Scan for the cell matching the given text and deliver its (x, y) coordinate at center. 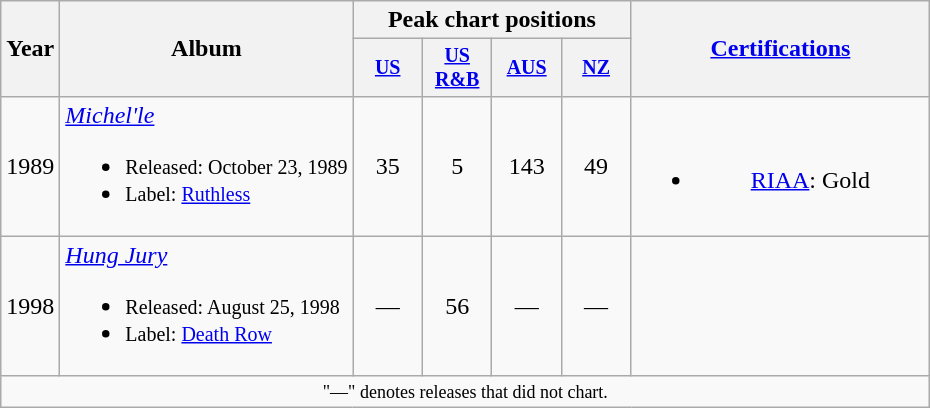
"—" denotes releases that did not chart. (466, 392)
35 (388, 166)
AUS (526, 68)
Peak chart positions (492, 20)
5 (456, 166)
49 (596, 166)
Hung JuryReleased: August 25, 1998Label: Death Row (206, 306)
NZ (596, 68)
Michel'leReleased: October 23, 1989Label: Ruthless (206, 166)
Certifications (780, 49)
1998 (30, 306)
Year (30, 49)
US R&B (456, 68)
Album (206, 49)
US (388, 68)
1989 (30, 166)
143 (526, 166)
RIAA: Gold (780, 166)
56 (456, 306)
